Output the (x, y) coordinate of the center of the cell containing the given text.  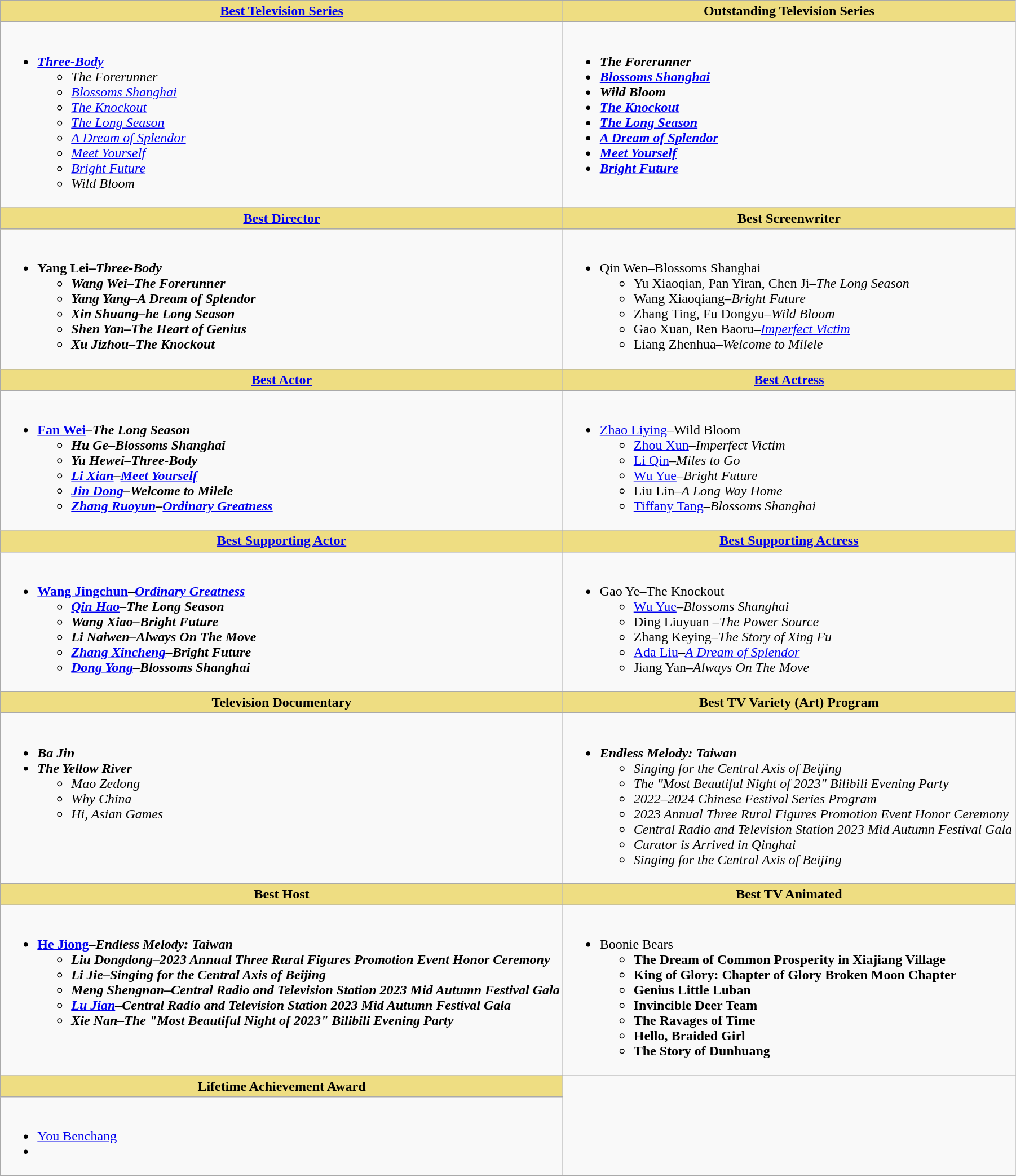
Television Documentary (282, 702)
Best Television Series (282, 11)
Best TV Variety (Art) Program (789, 702)
You Benchang (282, 1137)
Best Director (282, 218)
Zhao Liying–Wild BloomZhou Xun–Imperfect Victim Li Qin–Miles to GoWu Yue–Bright FutureLiu Lin–A Long Way HomeTiffany Tang–Blossoms Shanghai (789, 460)
Best Screenwriter (789, 218)
Lifetime Achievement Award (282, 1086)
Three-BodyThe ForerunnerBlossoms ShanghaiThe KnockoutThe Long SeasonA Dream of SplendorMeet YourselfBright FutureWild Bloom (282, 115)
Best Supporting Actor (282, 541)
Outstanding Television Series (789, 11)
The ForerunnerBlossoms ShanghaiWild BloomThe KnockoutThe Long SeasonA Dream of SplendorMeet YourselfBright Future (789, 115)
Ba JinThe Yellow RiverMao ZedongWhy ChinaHi, Asian Games (282, 798)
Fan Wei–The Long SeasonHu Ge–Blossoms ShanghaiYu Hewei–Three-BodyLi Xian–Meet YourselfJin Dong–Welcome to MileleZhang Ruoyun–Ordinary Greatness (282, 460)
Best TV Animated (789, 894)
Best Host (282, 894)
Yang Lei–Three-BodyWang Wei–The ForerunnerYang Yang–A Dream of SplendorXin Shuang–he Long SeasonShen Yan–The Heart of GeniusXu Jizhou–The Knockout (282, 299)
Best Supporting Actress (789, 541)
Best Actor (282, 380)
Best Actress (789, 380)
